Provide the [x, y] coordinate of the cell's center where the given text is located.  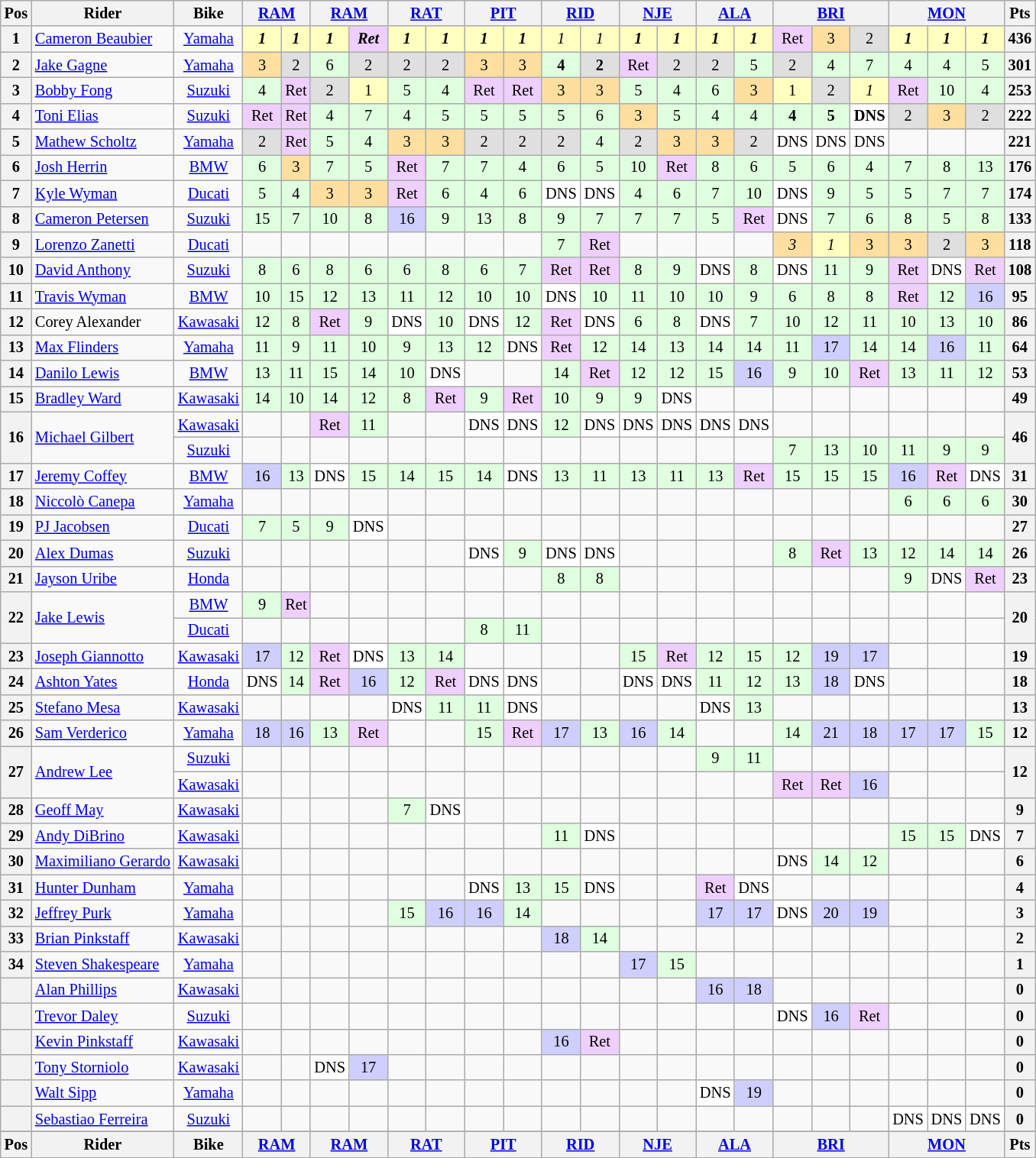
Cameron Petersen [102, 219]
221 [1020, 142]
49 [1020, 399]
25 [16, 707]
Cameron Beaubier [102, 39]
176 [1020, 167]
34 [16, 965]
David Anthony [102, 270]
Geoff May [102, 810]
Bradley Ward [102, 399]
436 [1020, 39]
Josh Herrin [102, 167]
301 [1020, 65]
Sebastiao Ferreira [102, 1119]
133 [1020, 219]
118 [1020, 244]
46 [1020, 437]
Sam Verderico [102, 733]
28 [16, 810]
Hunter Dunham [102, 888]
Maximiliano Gerardo [102, 862]
Jake Lewis [102, 617]
Ashton Yates [102, 681]
Andy DiBrino [102, 836]
95 [1020, 296]
22 [16, 617]
174 [1020, 193]
Michael Gilbert [102, 437]
253 [1020, 90]
Stefano Mesa [102, 707]
Joseph Giannotto [102, 656]
Andrew Lee [102, 771]
86 [1020, 322]
222 [1020, 116]
Alan Phillips [102, 990]
Jeremy Coffey [102, 476]
Alex Dumas [102, 553]
Bobby Fong [102, 90]
Max Flinders [102, 348]
Steven Shakespeare [102, 965]
Danilo Lewis [102, 374]
Toni Elias [102, 116]
Brian Pinkstaff [102, 939]
Walt Sipp [102, 1093]
Kevin Pinkstaff [102, 1042]
53 [1020, 374]
29 [16, 836]
Kyle Wyman [102, 193]
32 [16, 913]
Niccolò Canepa [102, 502]
108 [1020, 270]
Jayson Uribe [102, 579]
Corey Alexander [102, 322]
Jake Gagne [102, 65]
Mathew Scholtz [102, 142]
Tony Storniolo [102, 1067]
Trevor Daley [102, 1016]
33 [16, 939]
64 [1020, 348]
Travis Wyman [102, 296]
Jeffrey Purk [102, 913]
24 [16, 681]
PJ Jacobsen [102, 527]
Lorenzo Zanetti [102, 244]
